Provide the [x, y] coordinate of the cell's center where the given text is located.  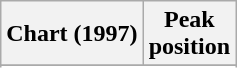
Peak position [189, 34]
Chart (1997) [72, 34]
